Identify which cell holds the provided text, then report its [x, y] central coordinate. 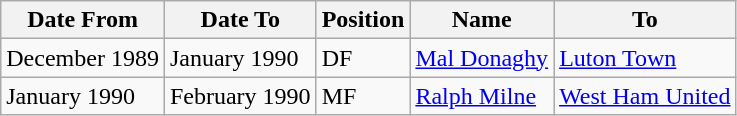
Mal Donaghy [482, 58]
Position [363, 20]
To [645, 20]
Luton Town [645, 58]
February 1990 [240, 96]
DF [363, 58]
December 1989 [83, 58]
Name [482, 20]
Date To [240, 20]
Date From [83, 20]
West Ham United [645, 96]
MF [363, 96]
Ralph Milne [482, 96]
